Output the [x, y] coordinate of the center of the cell containing the given text.  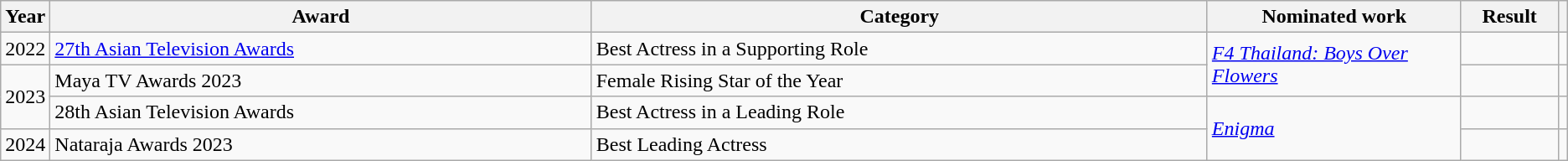
Result [1509, 17]
2022 [25, 49]
F4 Thailand: Boys Over Flowers [1333, 65]
27th Asian Television Awards [321, 49]
Enigma [1333, 128]
Nataraja Awards 2023 [321, 144]
Maya TV Awards 2023 [321, 80]
Year [25, 17]
Best Actress in a Supporting Role [900, 49]
2024 [25, 144]
Best Actress in a Leading Role [900, 112]
28th Asian Television Awards [321, 112]
Nominated work [1333, 17]
Category [900, 17]
2023 [25, 96]
Award [321, 17]
Female Rising Star of the Year [900, 80]
Best Leading Actress [900, 144]
